From the cell containing the given text, extract its center point as (X, Y) coordinate. 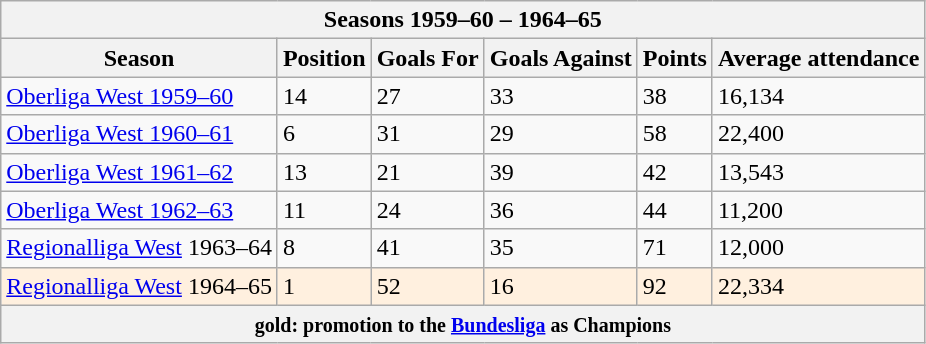
38 (674, 96)
11,200 (818, 210)
Goals For (428, 58)
Oberliga West 1962–63 (140, 210)
11 (324, 210)
Average attendance (818, 58)
13 (324, 172)
58 (674, 134)
27 (428, 96)
16,134 (818, 96)
92 (674, 286)
29 (560, 134)
71 (674, 248)
36 (560, 210)
22,334 (818, 286)
12,000 (818, 248)
Goals Against (560, 58)
33 (560, 96)
39 (560, 172)
31 (428, 134)
Regionalliga West 1964–65 (140, 286)
8 (324, 248)
24 (428, 210)
Oberliga West 1959–60 (140, 96)
Points (674, 58)
13,543 (818, 172)
41 (428, 248)
14 (324, 96)
Regionalliga West 1963–64 (140, 248)
gold: promotion to the Bundesliga as Champions (463, 324)
35 (560, 248)
Oberliga West 1960–61 (140, 134)
16 (560, 286)
1 (324, 286)
44 (674, 210)
Oberliga West 1961–62 (140, 172)
6 (324, 134)
21 (428, 172)
Season (140, 58)
22,400 (818, 134)
Position (324, 58)
52 (428, 286)
Seasons 1959–60 – 1964–65 (463, 20)
42 (674, 172)
